For the text-containing cell, return its midpoint in [x, y] coordinate format. 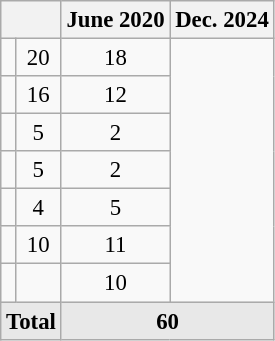
60 [168, 321]
Dec. 2024 [222, 20]
16 [38, 95]
Total [31, 321]
4 [38, 208]
18 [116, 58]
11 [116, 245]
20 [38, 58]
12 [116, 95]
June 2020 [116, 20]
